From the cell containing the given text, extract its center point as [X, Y] coordinate. 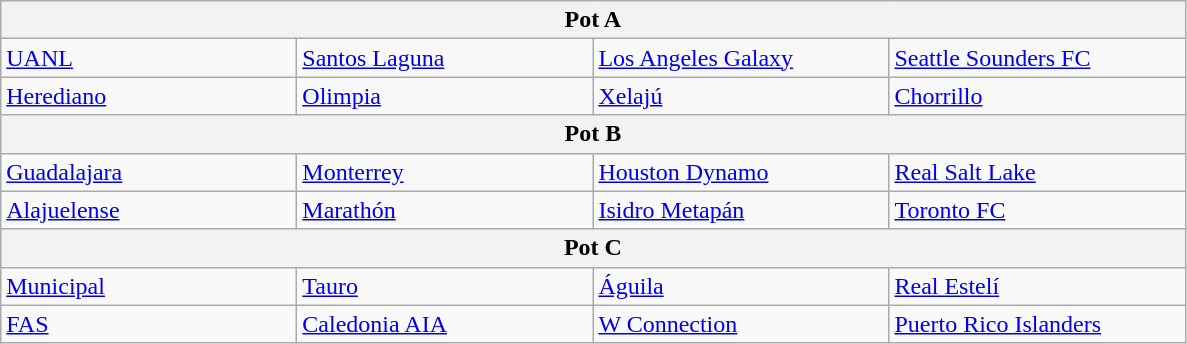
Puerto Rico Islanders [1037, 324]
Xelajú [741, 96]
Real Estelí [1037, 286]
Pot A [593, 20]
Municipal [149, 286]
Pot C [593, 248]
Isidro Metapán [741, 210]
Real Salt Lake [1037, 172]
Santos Laguna [445, 58]
Alajuelense [149, 210]
Águila [741, 286]
Toronto FC [1037, 210]
Herediano [149, 96]
Monterrey [445, 172]
Pot B [593, 134]
UANL [149, 58]
Houston Dynamo [741, 172]
Seattle Sounders FC [1037, 58]
FAS [149, 324]
Caledonia AIA [445, 324]
W Connection [741, 324]
Marathón [445, 210]
Chorrillo [1037, 96]
Los Angeles Galaxy [741, 58]
Tauro [445, 286]
Olimpia [445, 96]
Guadalajara [149, 172]
